Determine the (x, y) coordinate at the center of the cell enclosing the given text.  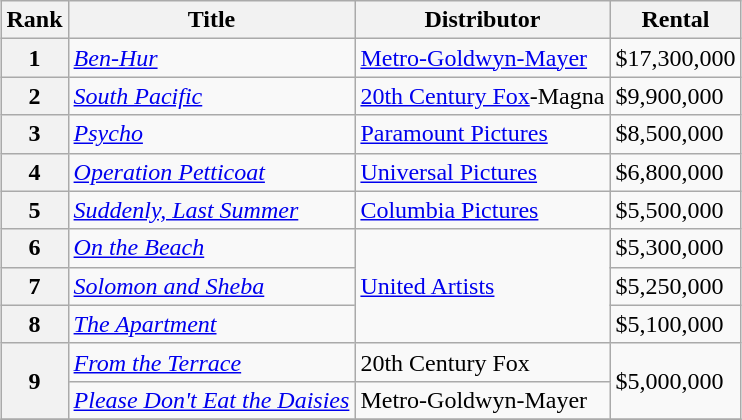
Title (212, 20)
Psycho (212, 134)
$6,800,000 (676, 172)
2 (34, 96)
Distributor (482, 20)
From the Terrace (212, 362)
Suddenly, Last Summer (212, 210)
9 (34, 381)
The Apartment (212, 324)
5 (34, 210)
7 (34, 286)
United Artists (482, 286)
Please Don't Eat the Daisies (212, 400)
On the Beach (212, 248)
20th Century Fox (482, 362)
Ben-Hur (212, 58)
4 (34, 172)
$5,250,000 (676, 286)
8 (34, 324)
Rank (34, 20)
$5,500,000 (676, 210)
Operation Petticoat (212, 172)
$5,300,000 (676, 248)
Universal Pictures (482, 172)
$17,300,000 (676, 58)
6 (34, 248)
$9,900,000 (676, 96)
Solomon and Sheba (212, 286)
Paramount Pictures (482, 134)
Columbia Pictures (482, 210)
3 (34, 134)
$5,100,000 (676, 324)
South Pacific (212, 96)
20th Century Fox-Magna (482, 96)
$8,500,000 (676, 134)
Rental (676, 20)
1 (34, 58)
$5,000,000 (676, 381)
